Find where the given text appears and provide that cell's center as (X, Y) coordinate. 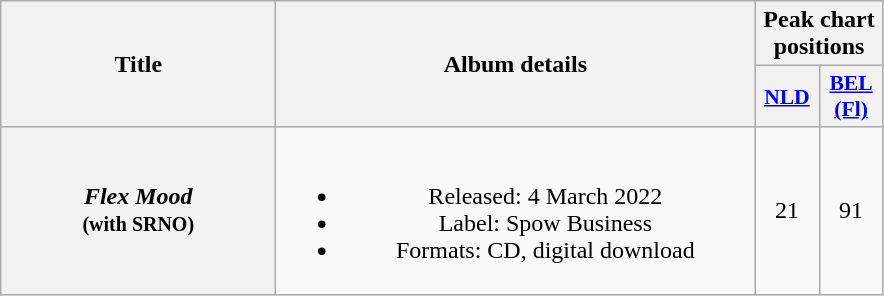
21 (787, 210)
Title (138, 64)
91 (851, 210)
NLD (787, 96)
Released: 4 March 2022Label: Spow BusinessFormats: CD, digital download (516, 210)
Flex Mood (with SRNO) (138, 210)
BEL(Fl) (851, 96)
Album details (516, 64)
Peak chart positions (819, 34)
